Detect which cell encompasses the target text, then output its [x, y] center coordinate. 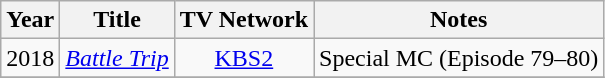
Special MC (Episode 79–80) [459, 58]
Notes [459, 20]
Year [30, 20]
KBS2 [244, 58]
Battle Trip [117, 58]
Title [117, 20]
TV Network [244, 20]
2018 [30, 58]
